Return (X, Y) of the center of cell containing provided text 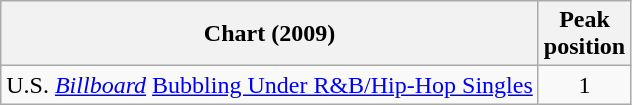
U.S. Billboard Bubbling Under R&B/Hip-Hop Singles (270, 85)
1 (584, 85)
Peakposition (584, 34)
Chart (2009) (270, 34)
